Search for the cell housing the specified text and yield its (X, Y) center coordinate. 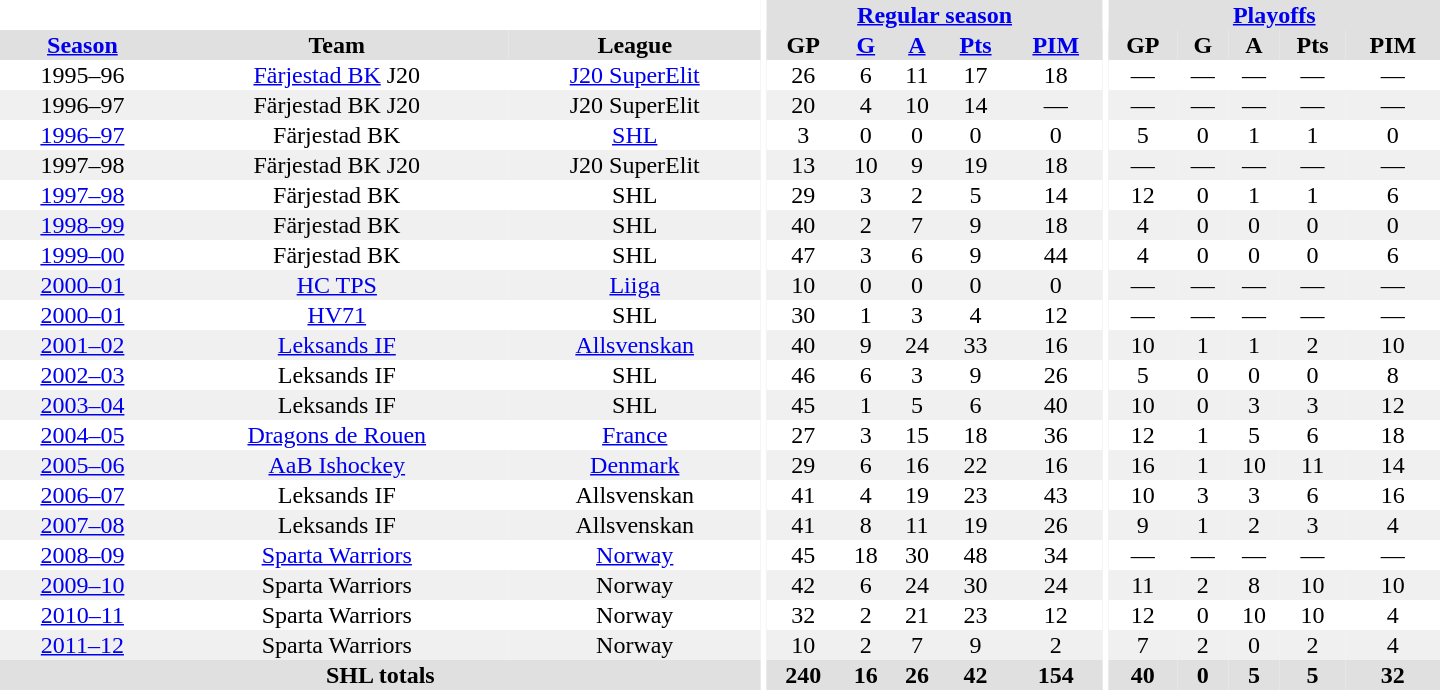
36 (1056, 435)
2009–10 (82, 585)
33 (975, 345)
2001–02 (82, 345)
Team (337, 45)
240 (803, 675)
21 (916, 615)
2002–03 (82, 375)
2003–04 (82, 405)
154 (1056, 675)
13 (803, 165)
44 (1056, 255)
2011–12 (82, 645)
HC TPS (337, 285)
2010–11 (82, 615)
2004–05 (82, 435)
47 (803, 255)
2006–07 (82, 495)
1995–96 (82, 75)
Denmark (635, 465)
22 (975, 465)
34 (1056, 555)
17 (975, 75)
2007–08 (82, 525)
Playoffs (1274, 15)
20 (803, 105)
1999–00 (82, 255)
46 (803, 375)
SHL totals (380, 675)
Liiga (635, 285)
League (635, 45)
Season (82, 45)
Regular season (934, 15)
2008–09 (82, 555)
43 (1056, 495)
France (635, 435)
27 (803, 435)
15 (916, 435)
Dragons de Rouen (337, 435)
48 (975, 555)
1998–99 (82, 225)
2005–06 (82, 465)
HV71 (337, 315)
AaB Ishockey (337, 465)
